Find where the given text appears and provide that cell's center as (X, Y) coordinate. 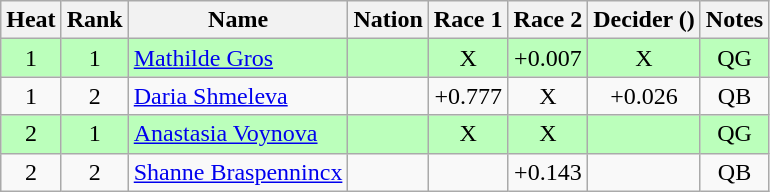
Decider () (644, 20)
Daria Shmeleva (238, 96)
Notes (734, 20)
+0.026 (644, 96)
Name (238, 20)
Heat (31, 20)
+0.143 (548, 172)
Anastasia Voynova (238, 134)
+0.777 (468, 96)
Mathilde Gros (238, 58)
Rank (94, 20)
+0.007 (548, 58)
Race 2 (548, 20)
Shanne Braspennincx (238, 172)
Nation (388, 20)
Race 1 (468, 20)
